Find where the given text appears and provide that cell's center as [x, y] coordinate. 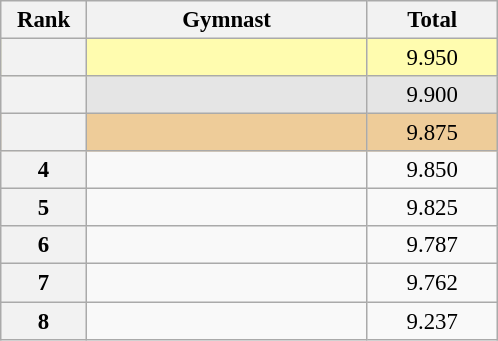
Total [432, 20]
6 [44, 245]
9.762 [432, 283]
Gymnast [226, 20]
7 [44, 283]
4 [44, 170]
9.850 [432, 170]
9.900 [432, 95]
9.950 [432, 58]
9.787 [432, 245]
9.825 [432, 208]
5 [44, 208]
Rank [44, 20]
9.237 [432, 321]
8 [44, 321]
9.875 [432, 133]
